Provide the (X, Y) coordinate of the cell's center where the given text is located.  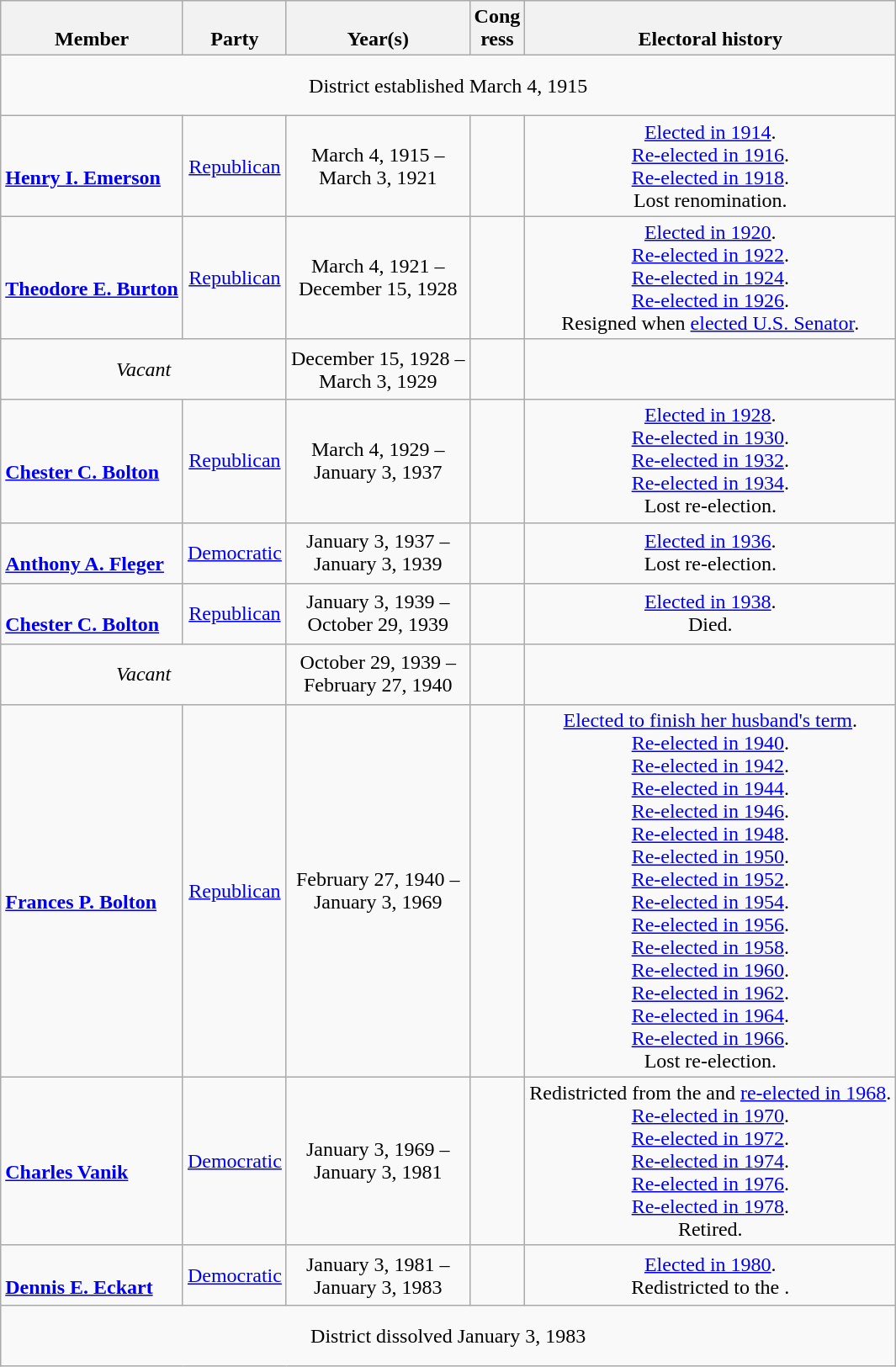
Redistricted from the and re-elected in 1968.Re-elected in 1970.Re-elected in 1972.Re-elected in 1974.Re-elected in 1976.Re-elected in 1978.Retired. (710, 1161)
January 3, 1981 –January 3, 1983 (378, 1275)
Elected in 1928.Re-elected in 1930.Re-elected in 1932.Re-elected in 1934.Lost re-election. (710, 461)
Charles Vanik (93, 1161)
Electoral history (710, 29)
Elected in 1914.Re-elected in 1916.Re-elected in 1918.Lost renomination. (710, 167)
Anthony A. Fleger (93, 553)
February 27, 1940 –January 3, 1969 (378, 890)
Dennis E. Eckart (93, 1275)
January 3, 1969 –January 3, 1981 (378, 1161)
Elected in 1936.Lost re-election. (710, 553)
Year(s) (378, 29)
January 3, 1937 –January 3, 1939 (378, 553)
Henry I. Emerson (93, 167)
Elected in 1938.Died. (710, 613)
Party (234, 29)
October 29, 1939 –February 27, 1940 (378, 674)
January 3, 1939 –October 29, 1939 (378, 613)
March 4, 1915 –March 3, 1921 (378, 167)
Congress (497, 29)
March 4, 1929 –January 3, 1937 (378, 461)
Elected in 1920.Re-elected in 1922.Re-elected in 1924.Re-elected in 1926.Resigned when elected U.S. Senator. (710, 278)
March 4, 1921 –December 15, 1928 (378, 278)
Elected in 1980.Redistricted to the . (710, 1275)
Theodore E. Burton (93, 278)
District established March 4, 1915 (448, 86)
Member (93, 29)
District dissolved January 3, 1983 (448, 1336)
December 15, 1928 –March 3, 1929 (378, 369)
Frances P. Bolton (93, 890)
